Extract the (X, Y) coordinate from the center of the cell holding the provided text.  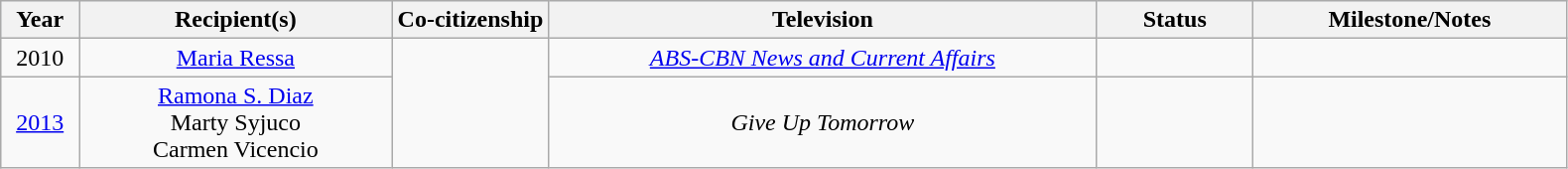
Give Up Tomorrow (823, 122)
Status (1175, 20)
Year (40, 20)
2010 (40, 58)
Recipient(s) (236, 20)
ABS-CBN News and Current Affairs (823, 58)
Maria Ressa (236, 58)
Ramona S. DiazMarty SyjucoCarmen Vicencio (236, 122)
Milestone/Notes (1409, 20)
2013 (40, 122)
Television (823, 20)
Co-citizenship (470, 20)
